Search for the cell housing the specified text and yield its [X, Y] center coordinate. 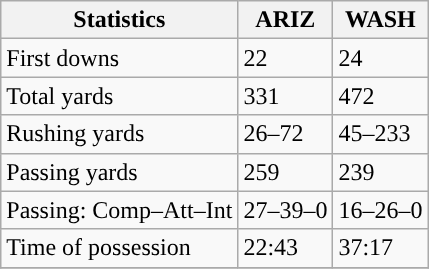
331 [286, 96]
239 [380, 172]
22:43 [286, 248]
259 [286, 172]
472 [380, 96]
26–72 [286, 134]
Passing yards [120, 172]
Passing: Comp–Att–Int [120, 210]
WASH [380, 20]
27–39–0 [286, 210]
Rushing yards [120, 134]
Time of possession [120, 248]
First downs [120, 58]
Total yards [120, 96]
Statistics [120, 20]
16–26–0 [380, 210]
ARIZ [286, 20]
24 [380, 58]
22 [286, 58]
37:17 [380, 248]
45–233 [380, 134]
